For the text-containing cell, return its midpoint in (x, y) coordinate format. 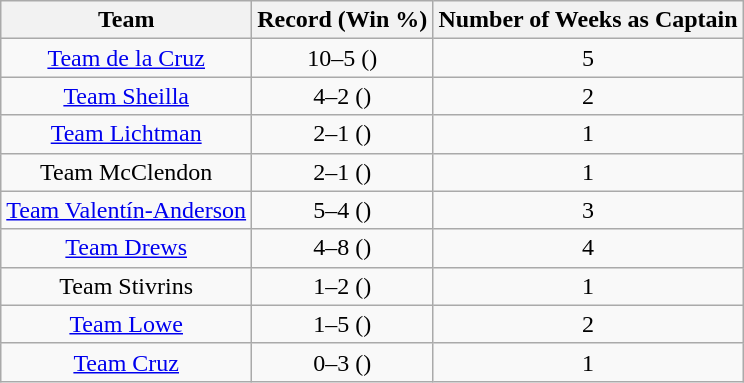
1–5 () (342, 324)
Team Lowe (126, 324)
Team de la Cruz (126, 58)
Team Sheilla (126, 96)
Team (126, 20)
4 (588, 248)
Team Valentín-Anderson (126, 210)
5 (588, 58)
1–2 () (342, 286)
Record (Win %) (342, 20)
4–2 () (342, 96)
Team Drews (126, 248)
10–5 () (342, 58)
Team Lichtman (126, 134)
4–8 () (342, 248)
Team McClendon (126, 172)
Team Stivrins (126, 286)
3 (588, 210)
5–4 () (342, 210)
Number of Weeks as Captain (588, 20)
Team Cruz (126, 362)
0–3 () (342, 362)
